From the cell containing the given text, extract its center point as [x, y] coordinate. 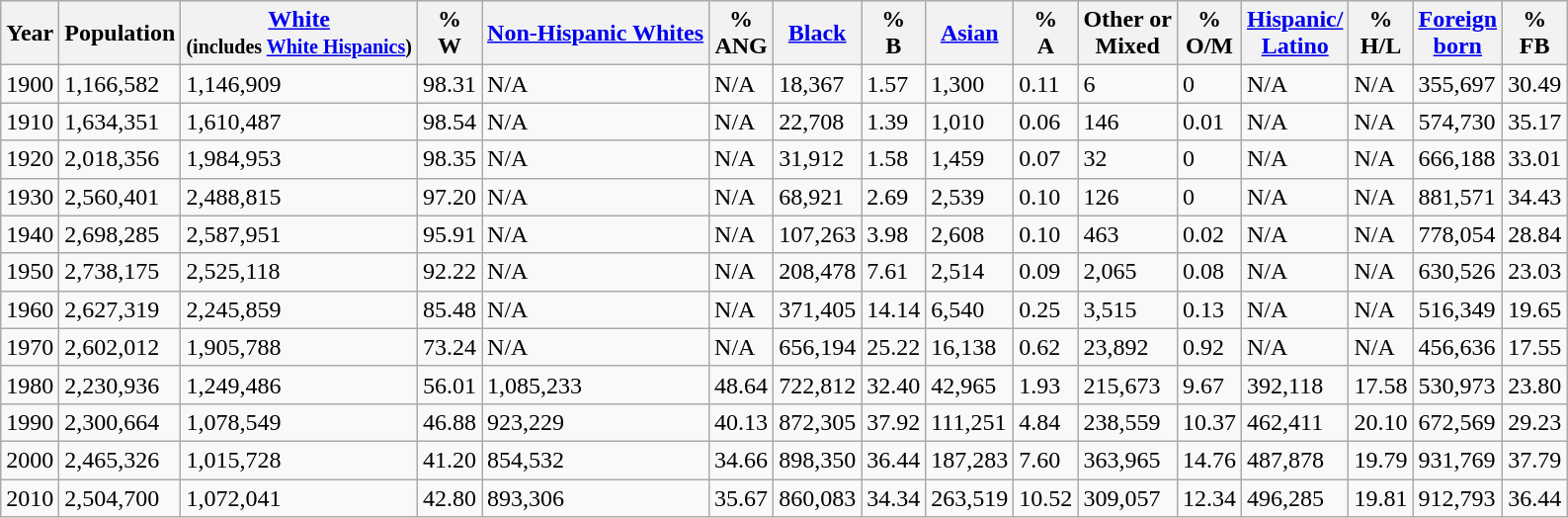
0.13 [1209, 309]
12.34 [1209, 497]
%ANG [741, 34]
23.03 [1535, 272]
4.84 [1045, 422]
0.09 [1045, 272]
1,166,582 [121, 84]
Year [30, 34]
Population [121, 34]
7.61 [893, 272]
2.69 [893, 197]
722,812 [818, 385]
40.13 [741, 422]
1910 [30, 122]
371,405 [818, 309]
666,188 [1458, 159]
95.91 [449, 234]
98.54 [449, 122]
146 [1128, 122]
23,892 [1128, 347]
14.14 [893, 309]
19.81 [1381, 497]
126 [1128, 197]
37.92 [893, 422]
355,697 [1458, 84]
516,349 [1458, 309]
32 [1128, 159]
14.76 [1209, 460]
42,965 [970, 385]
1,146,909 [299, 84]
31,912 [818, 159]
73.24 [449, 347]
98.31 [449, 84]
1990 [30, 422]
%FB [1535, 34]
White(includes White Hispanics) [299, 34]
2,300,664 [121, 422]
68,921 [818, 197]
898,350 [818, 460]
56.01 [449, 385]
6 [1128, 84]
2,587,951 [299, 234]
1,984,953 [299, 159]
215,673 [1128, 385]
630,526 [1458, 272]
17.55 [1535, 347]
3,515 [1128, 309]
42.80 [449, 497]
487,878 [1295, 460]
463 [1128, 234]
1.58 [893, 159]
Asian [970, 34]
238,559 [1128, 422]
0.08 [1209, 272]
392,118 [1295, 385]
111,251 [970, 422]
1.93 [1045, 385]
%A [1045, 34]
1950 [30, 272]
97.20 [449, 197]
2,245,859 [299, 309]
0.62 [1045, 347]
881,571 [1458, 197]
1970 [30, 347]
1960 [30, 309]
29.23 [1535, 422]
34.43 [1535, 197]
530,973 [1458, 385]
672,569 [1458, 422]
7.60 [1045, 460]
2,525,118 [299, 272]
1920 [30, 159]
1,010 [970, 122]
%O/M [1209, 34]
1,905,788 [299, 347]
1900 [30, 84]
2,514 [970, 272]
363,965 [1128, 460]
20.10 [1381, 422]
1940 [30, 234]
1,078,549 [299, 422]
2,465,326 [121, 460]
208,478 [818, 272]
10.52 [1045, 497]
1.57 [893, 84]
2,608 [970, 234]
2,738,175 [121, 272]
2,602,012 [121, 347]
35.17 [1535, 122]
Black [818, 34]
19.79 [1381, 460]
860,083 [818, 497]
1,015,728 [299, 460]
1.39 [893, 122]
0.01 [1209, 122]
872,305 [818, 422]
28.84 [1535, 234]
0.07 [1045, 159]
2,698,285 [121, 234]
107,263 [818, 234]
187,283 [970, 460]
92.22 [449, 272]
778,054 [1458, 234]
2000 [30, 460]
17.58 [1381, 385]
23.80 [1535, 385]
98.35 [449, 159]
9.67 [1209, 385]
496,285 [1295, 497]
Non-Hispanic Whites [596, 34]
37.79 [1535, 460]
6,540 [970, 309]
%H/L [1381, 34]
Foreignborn [1458, 34]
1,249,486 [299, 385]
34.66 [741, 460]
1930 [30, 197]
854,532 [596, 460]
33.01 [1535, 159]
0.02 [1209, 234]
912,793 [1458, 497]
85.48 [449, 309]
1,634,351 [121, 122]
263,519 [970, 497]
16,138 [970, 347]
22,708 [818, 122]
34.34 [893, 497]
2,504,700 [121, 497]
46.88 [449, 422]
1,085,233 [596, 385]
931,769 [1458, 460]
2,488,815 [299, 197]
Other orMixed [1128, 34]
0.25 [1045, 309]
574,730 [1458, 122]
Hispanic/Latino [1295, 34]
%W [449, 34]
2,627,319 [121, 309]
0.11 [1045, 84]
3.98 [893, 234]
1,300 [970, 84]
456,636 [1458, 347]
462,411 [1295, 422]
1,610,487 [299, 122]
923,229 [596, 422]
41.20 [449, 460]
0.92 [1209, 347]
2010 [30, 497]
2,065 [1128, 272]
10.37 [1209, 422]
0.06 [1045, 122]
%B [893, 34]
2,539 [970, 197]
1980 [30, 385]
19.65 [1535, 309]
30.49 [1535, 84]
309,057 [1128, 497]
18,367 [818, 84]
2,560,401 [121, 197]
25.22 [893, 347]
893,306 [596, 497]
48.64 [741, 385]
35.67 [741, 497]
656,194 [818, 347]
32.40 [893, 385]
1,072,041 [299, 497]
1,459 [970, 159]
2,018,356 [121, 159]
2,230,936 [121, 385]
